Extract the [x, y] coordinate from the center of the cell holding the provided text.  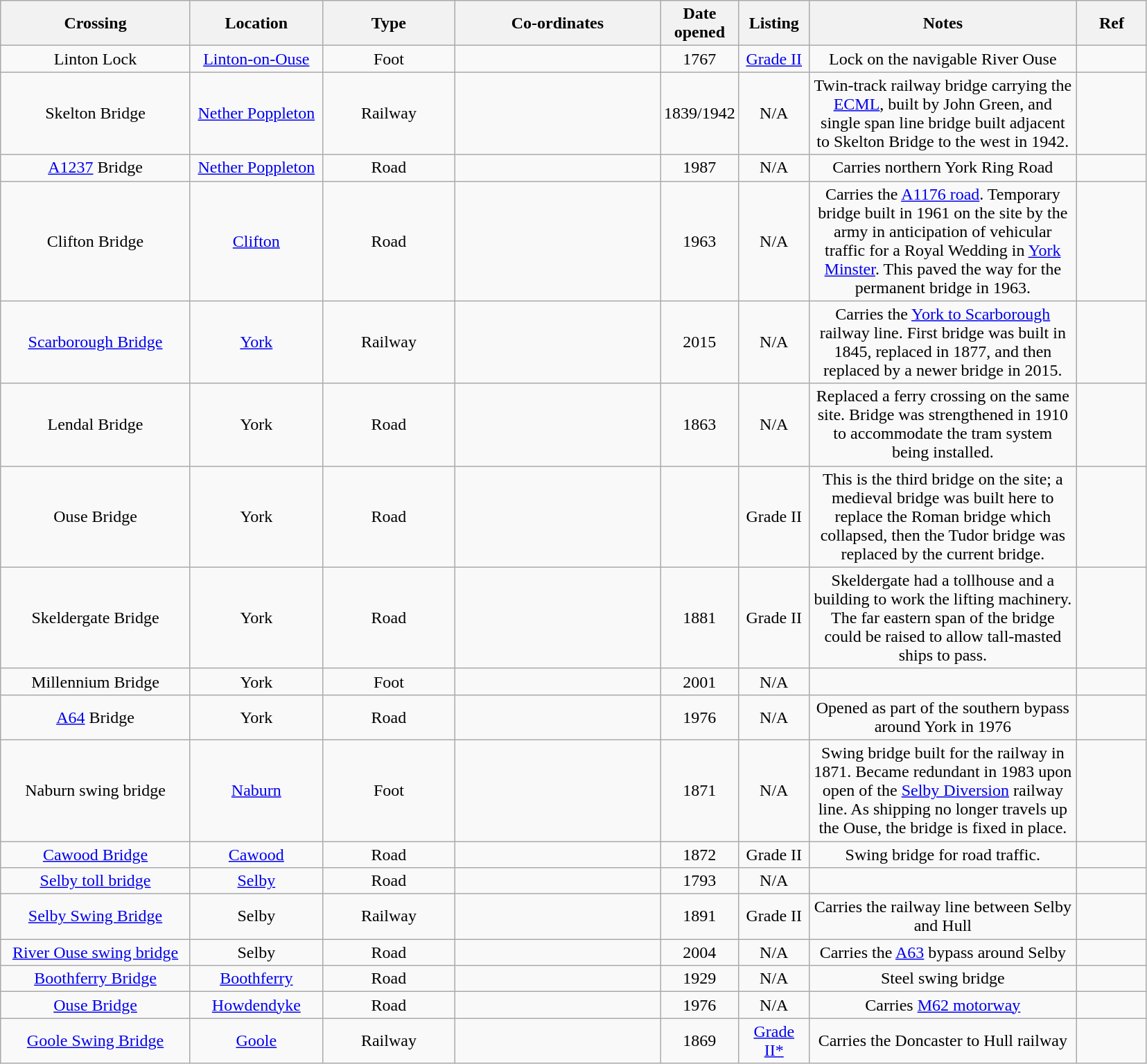
1929 [699, 979]
Location [256, 24]
Notes [943, 24]
Clifton [256, 241]
Boothferry [256, 979]
Type [388, 24]
Co-ordinates [557, 24]
Lendal Bridge [96, 424]
A64 Bridge [96, 717]
Twin-track railway bridge carrying the ECML, built by John Green, and single span line bridge built adjacent to Skelton Bridge to the west in 1942. [943, 114]
Linton Lock [96, 59]
Carries the York to Scarborough railway line. First bridge was built in 1845, replaced in 1877, and then replaced by a newer bridge in 2015. [943, 342]
2001 [699, 681]
Opened as part of the southern bypass around York in 1976 [943, 717]
Skelton Bridge [96, 114]
Steel swing bridge [943, 979]
Listing [773, 24]
Lock on the navigable River Ouse [943, 59]
Cawood Bridge [96, 855]
River Ouse swing bridge [96, 952]
1881 [699, 618]
Date opened [699, 24]
Grade II* [773, 1041]
Replaced a ferry crossing on the same site. Bridge was strengthened in 1910 to accommodate the tram system being installed. [943, 424]
Naburn [256, 790]
Swing bridge for road traffic. [943, 855]
Cawood [256, 855]
1767 [699, 59]
Selby toll bridge [96, 881]
2015 [699, 342]
2004 [699, 952]
Ref [1112, 24]
Skeldergate Bridge [96, 618]
1871 [699, 790]
1839/1942 [699, 114]
Selby Swing Bridge [96, 916]
Carries the railway line between Selby and Hull [943, 916]
A1237 Bridge [96, 168]
Goole [256, 1041]
Carries M62 motorway [943, 1005]
1891 [699, 916]
1793 [699, 881]
Millennium Bridge [96, 681]
Howdendyke [256, 1005]
Naburn swing bridge [96, 790]
1863 [699, 424]
Boothferry Bridge [96, 979]
Scarborough Bridge [96, 342]
Clifton Bridge [96, 241]
1872 [699, 855]
1987 [699, 168]
Carries northern York Ring Road [943, 168]
1963 [699, 241]
Linton-on-Ouse [256, 59]
1869 [699, 1041]
Goole Swing Bridge [96, 1041]
Carries the Doncaster to Hull railway [943, 1041]
Carries the A63 bypass around Selby [943, 952]
Crossing [96, 24]
